Detect which cell encompasses the target text, then output its (x, y) center coordinate. 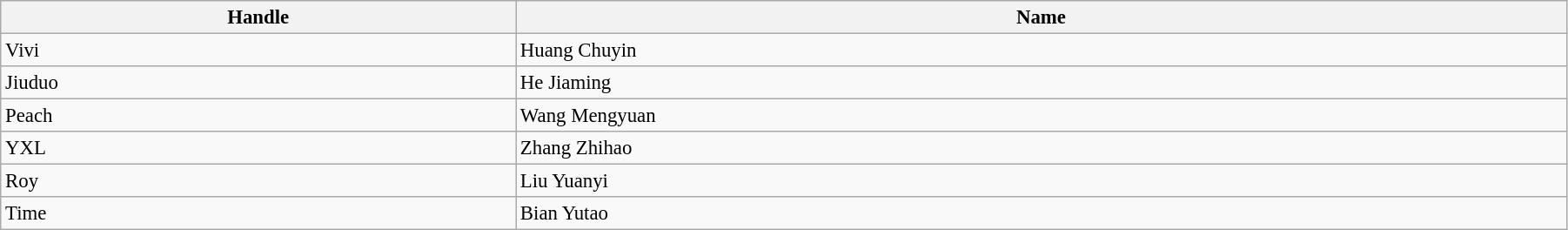
Bian Yutao (1042, 213)
Liu Yuanyi (1042, 181)
Jiuduo (258, 83)
Vivi (258, 51)
Peach (258, 116)
Roy (258, 181)
Name (1042, 17)
Huang Chuyin (1042, 51)
Zhang Zhihao (1042, 148)
He Jiaming (1042, 83)
Handle (258, 17)
Time (258, 213)
Wang Mengyuan (1042, 116)
YXL (258, 148)
